Identify which cell holds the provided text, then report its [x, y] central coordinate. 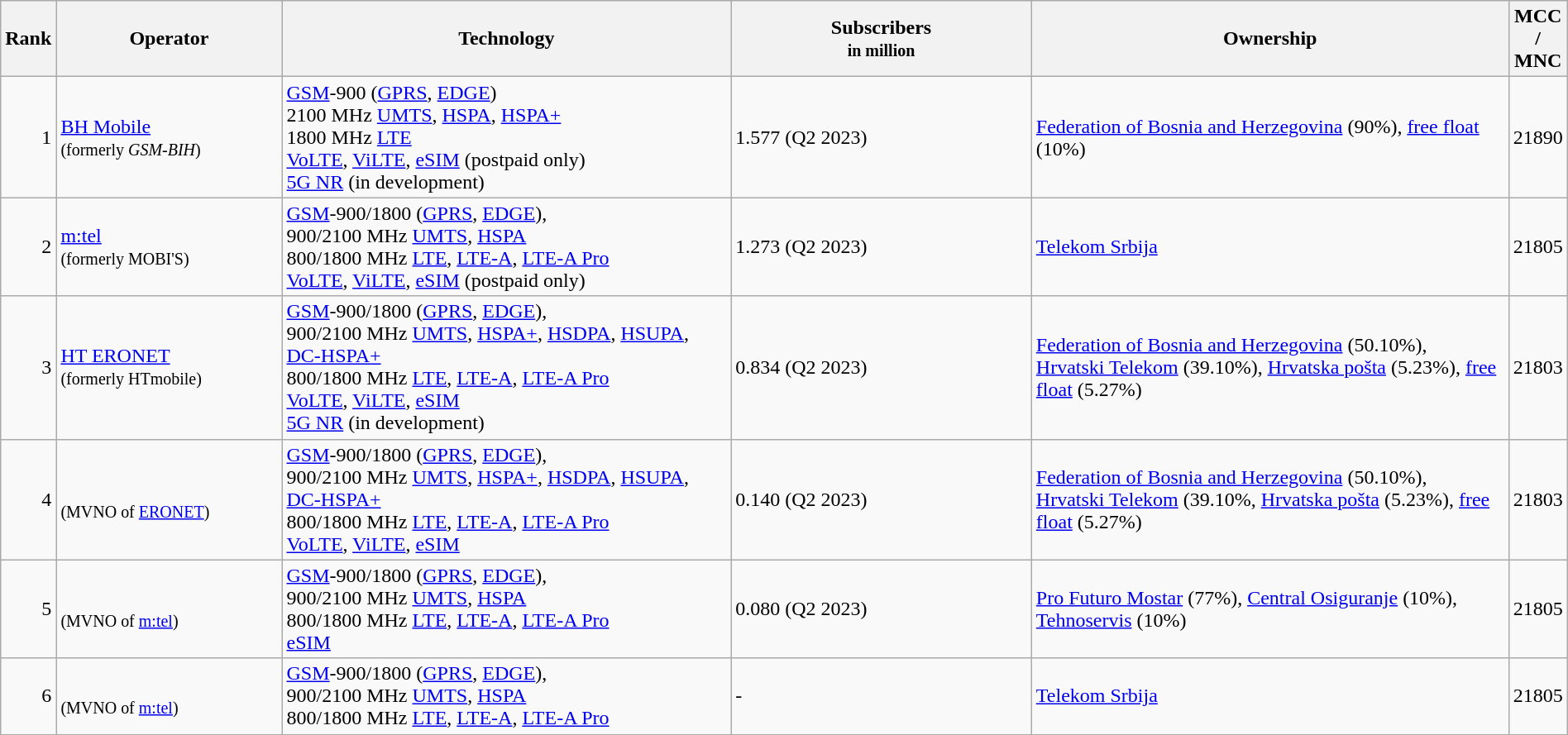
1.577 (Q2 2023) [882, 137]
GSM-900/1800 (GPRS, EDGE), 900/2100 MHz UMTS, HSPA800/1800 MHz LTE, LTE-A, LTE-A ProVoLTE, ViLTE, eSIM (postpaid only) [506, 246]
0.140 (Q2 2023) [882, 499]
m:tel(formerly MOBI'S) [169, 246]
Operator [169, 39]
Federation of Bosnia and Herzegovina (50.10%),Hrvatski Telekom (39.10%, Hrvatska pošta (5.23%), free float (5.27%) [1270, 499]
Subscribers in million [882, 39]
Rank [28, 39]
(MVNO of ERONET) [169, 499]
Ownership [1270, 39]
HT ERONET(formerly HTmobile) [169, 367]
21890 [1538, 137]
Federation of Bosnia and Herzegovina (90%), free float (10%) [1270, 137]
Federation of Bosnia and Herzegovina (50.10%),Hrvatski Telekom (39.10%), Hrvatska pošta (5.23%), free float (5.27%) [1270, 367]
GSM-900/1800 (GPRS, EDGE), 900/2100 MHz UMTS, HSPA800/1800 MHz LTE, LTE-A, LTE-A Pro [506, 696]
1 [28, 137]
GSM-900/1800 (GPRS, EDGE), 900/2100 MHz UMTS, HSPA+, HSDPA, HSUPA, DC-HSPA+800/1800 MHz LTE, LTE-A, LTE-A ProVoLTE, ViLTE, eSIM [506, 499]
GSM-900 (GPRS, EDGE) 2100 MHz UMTS, HSPA, HSPA+1800 MHz LTEVoLTE, ViLTE, eSIM (postpaid only)5G NR (in development) [506, 137]
MCC / MNC [1538, 39]
5 [28, 609]
0.080 (Q2 2023) [882, 609]
0.834 (Q2 2023) [882, 367]
GSM-900/1800 (GPRS, EDGE), 900/2100 MHz UMTS, HSPA+, HSDPA, HSUPA, DC-HSPA+800/1800 MHz LTE, LTE-A, LTE-A ProVoLTE, ViLTE, eSIM5G NR (in development) [506, 367]
BH Mobile(formerly GSM-BIH) [169, 137]
6 [28, 696]
Pro Futuro Mostar (77%), Central Osiguranje (10%), Tehnoservis (10%) [1270, 609]
1.273 (Q2 2023) [882, 246]
Technology [506, 39]
3 [28, 367]
- [882, 696]
2 [28, 246]
GSM-900/1800 (GPRS, EDGE), 900/2100 MHz UMTS, HSPA800/1800 MHz LTE, LTE-A, LTE-A ProeSIM [506, 609]
4 [28, 499]
